Return the (X, Y) coordinate for the center point of the cell that contains the specified text.  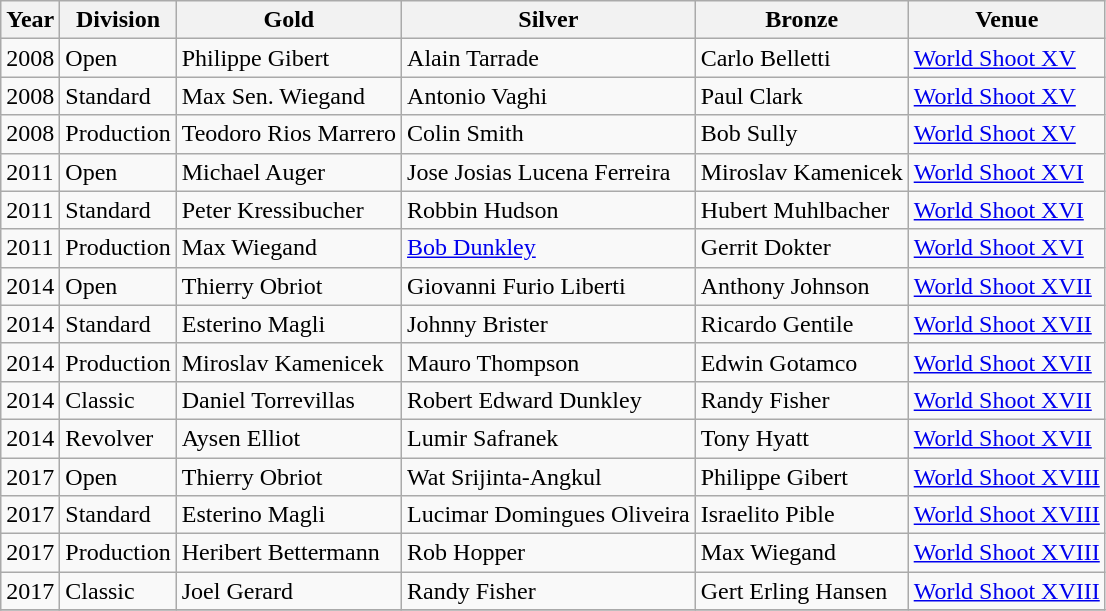
Year (30, 20)
Bronze (802, 20)
Rob Hopper (549, 553)
Silver (549, 20)
Lucimar Domingues Oliveira (549, 515)
Heribert Bettermann (288, 553)
Paul Clark (802, 96)
Bob Dunkley (549, 248)
Venue (1006, 20)
Peter Kressibucher (288, 210)
Revolver (118, 438)
Colin Smith (549, 134)
Anthony Johnson (802, 286)
Johnny Brister (549, 324)
Gerrit Dokter (802, 248)
Edwin Gotamco (802, 362)
Tony Hyatt (802, 438)
Aysen Elliot (288, 438)
Giovanni Furio Liberti (549, 286)
Lumir Safranek (549, 438)
Gert Erling Hansen (802, 591)
Antonio Vaghi (549, 96)
Alain Tarrade (549, 58)
Joel Gerard (288, 591)
Bob Sully (802, 134)
Daniel Torrevillas (288, 400)
Robert Edward Dunkley (549, 400)
Carlo Belletti (802, 58)
Teodoro Rios Marrero (288, 134)
Gold (288, 20)
Division (118, 20)
Wat Srijinta-Angkul (549, 477)
Hubert Muhlbacher (802, 210)
Israelito Pible (802, 515)
Mauro Thompson (549, 362)
Jose Josias Lucena Ferreira (549, 172)
Michael Auger (288, 172)
Robbin Hudson (549, 210)
Ricardo Gentile (802, 324)
Max Sen. Wiegand (288, 96)
